Search for the cell housing the specified text and yield its (X, Y) center coordinate. 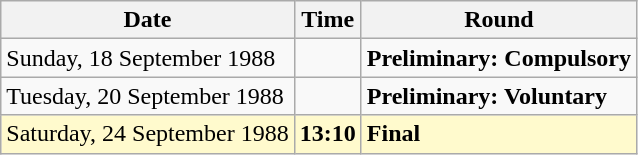
Sunday, 18 September 1988 (148, 58)
13:10 (328, 134)
Preliminary: Voluntary (498, 96)
Final (498, 134)
Round (498, 20)
Preliminary: Compulsory (498, 58)
Tuesday, 20 September 1988 (148, 96)
Saturday, 24 September 1988 (148, 134)
Time (328, 20)
Date (148, 20)
